Determine the [X, Y] coordinate at the center of the cell enclosing the given text.  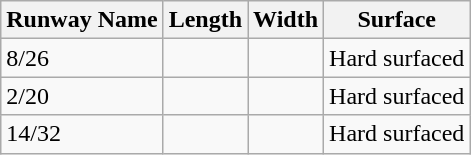
14/32 [82, 134]
Surface [397, 20]
Length [205, 20]
Runway Name [82, 20]
8/26 [82, 58]
Width [286, 20]
2/20 [82, 96]
